Locate the cell with the specified text and output its [X, Y] center coordinate. 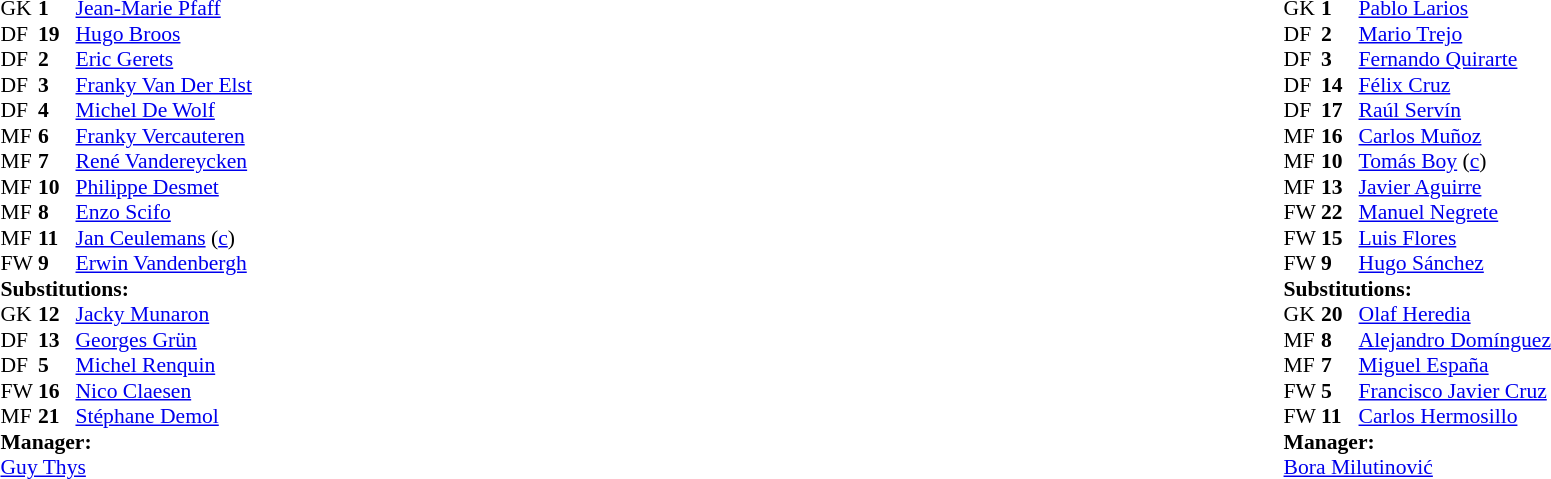
Olaf Heredia [1455, 315]
Carlos Hermosillo [1455, 417]
12 [57, 315]
Philippe Desmet [164, 187]
Nico Claesen [164, 391]
Carlos Muñoz [1455, 136]
Jan Ceulemans (c) [164, 238]
17 [1340, 111]
Hugo Sánchez [1455, 263]
Erwin Vandenbergh [164, 263]
6 [57, 136]
Félix Cruz [1455, 85]
22 [1340, 213]
19 [57, 34]
Mario Trejo [1455, 34]
Javier Aguirre [1455, 187]
Jacky Munaron [164, 315]
Tomás Boy (c) [1455, 161]
Hugo Broos [164, 34]
Fernando Quirarte [1455, 59]
Franky Vercauteren [164, 136]
Miguel España [1455, 365]
Stéphane Demol [164, 417]
21 [57, 417]
15 [1340, 238]
Eric Gerets [164, 59]
Michel Renquin [164, 365]
14 [1340, 85]
Enzo Scifo [164, 213]
20 [1340, 315]
Manuel Negrete [1455, 213]
Georges Grün [164, 340]
Alejandro Domínguez [1455, 340]
Francisco Javier Cruz [1455, 391]
4 [57, 111]
Luis Flores [1455, 238]
Michel De Wolf [164, 111]
Franky Van Der Elst [164, 85]
René Vandereycken [164, 161]
Raúl Servín [1455, 111]
